Return the [X, Y] coordinate for the center point of the cell that contains the specified text.  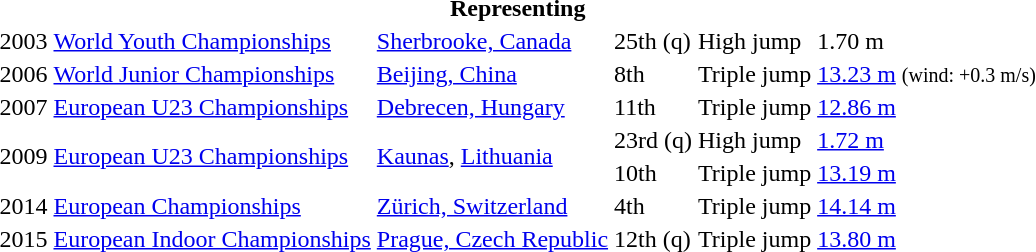
European Championships [212, 206]
World Junior Championships [212, 74]
25th (q) [654, 41]
23rd (q) [654, 140]
Beijing, China [492, 74]
World Youth Championships [212, 41]
Sherbrooke, Canada [492, 41]
4th [654, 206]
Zürich, Switzerland [492, 206]
Kaunas, Lithuania [492, 156]
8th [654, 74]
10th [654, 173]
11th [654, 107]
Debrecen, Hungary [492, 107]
